Extract the (x, y) coordinate from the center of the cell holding the provided text.  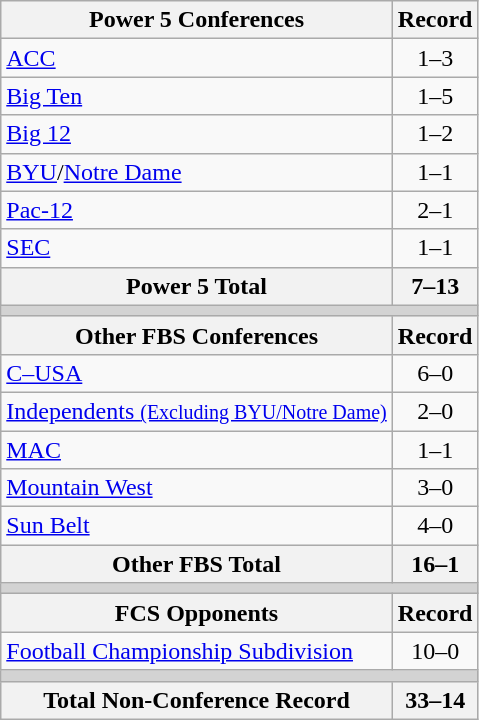
4–0 (435, 526)
3–0 (435, 488)
1–2 (435, 134)
Sun Belt (197, 526)
2–1 (435, 210)
1–5 (435, 96)
7–13 (435, 286)
ACC (197, 58)
Power 5 Conferences (197, 20)
1–3 (435, 58)
BYU/Notre Dame (197, 172)
6–0 (435, 373)
Total Non-Conference Record (197, 700)
Power 5 Total (197, 286)
33–14 (435, 700)
SEC (197, 248)
Mountain West (197, 488)
C–USA (197, 373)
Football Championship Subdivision (197, 651)
Other FBS Conferences (197, 335)
Pac-12 (197, 210)
2–0 (435, 411)
10–0 (435, 651)
Other FBS Total (197, 564)
MAC (197, 449)
Big Ten (197, 96)
Independents (Excluding BYU/Notre Dame) (197, 411)
Big 12 (197, 134)
16–1 (435, 564)
FCS Opponents (197, 613)
